Determine the (x, y) coordinate at the center of the cell enclosing the given text.  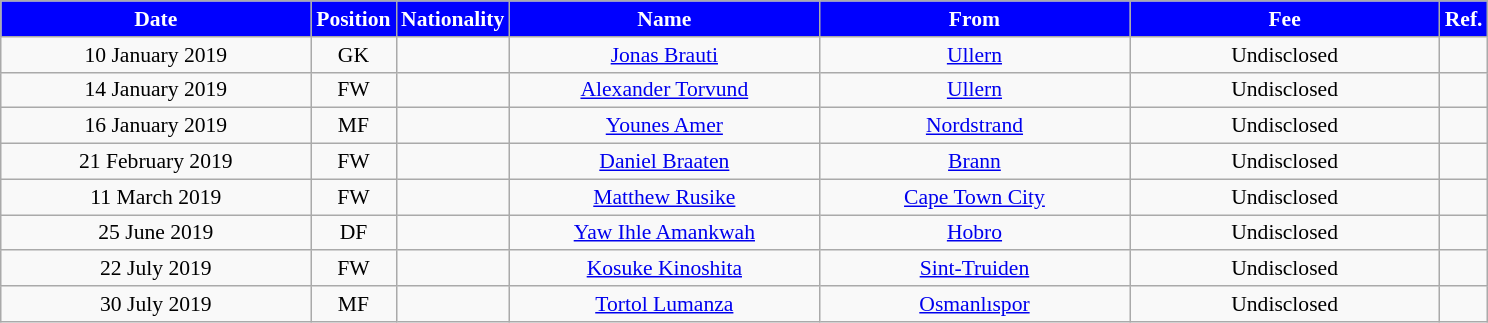
Tortol Lumanza (664, 304)
Osmanlıspor (974, 304)
Nationality (452, 19)
Jonas Brauti (664, 55)
Brann (974, 162)
Hobro (974, 233)
Daniel Braaten (664, 162)
Yaw Ihle Amankwah (664, 233)
30 July 2019 (156, 304)
Cape Town City (974, 197)
22 July 2019 (156, 269)
Position (354, 19)
14 January 2019 (156, 90)
Name (664, 19)
Younes Amer (664, 126)
Date (156, 19)
From (974, 19)
Nordstrand (974, 126)
10 January 2019 (156, 55)
25 June 2019 (156, 233)
Sint-Truiden (974, 269)
Alexander Torvund (664, 90)
Fee (1285, 19)
16 January 2019 (156, 126)
DF (354, 233)
Matthew Rusike (664, 197)
Ref. (1464, 19)
11 March 2019 (156, 197)
21 February 2019 (156, 162)
GK (354, 55)
Kosuke Kinoshita (664, 269)
